Scan for the cell matching the given text and deliver its [X, Y] coordinate at center. 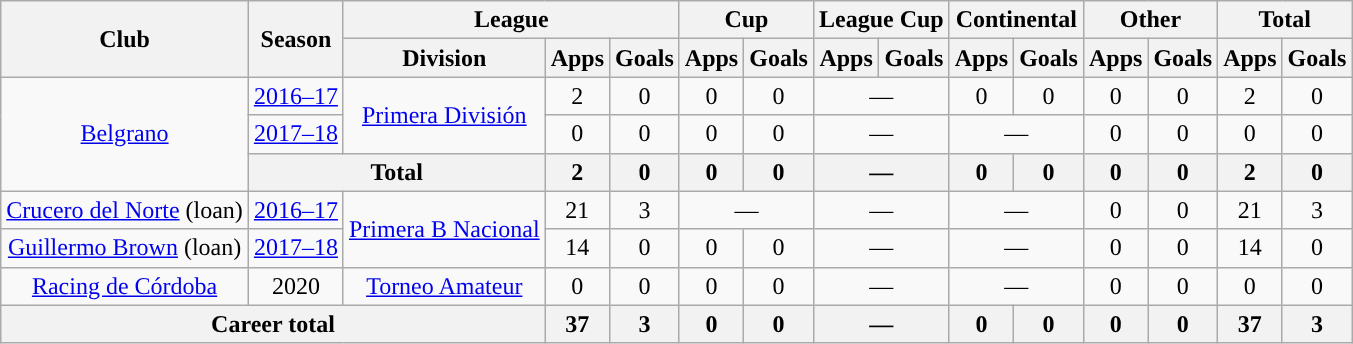
2020 [296, 286]
Crucero del Norte (loan) [125, 210]
Career total [273, 324]
Club [125, 39]
Other [1150, 20]
Racing de Córdoba [125, 286]
League [511, 20]
Season [296, 39]
Belgrano [125, 134]
Torneo Amateur [444, 286]
Primera B Nacional [444, 229]
Primera División [444, 115]
Continental [1016, 20]
League Cup [881, 20]
Guillermo Brown (loan) [125, 248]
Cup [746, 20]
Division [444, 58]
